For the text-containing cell, return its midpoint in [x, y] coordinate format. 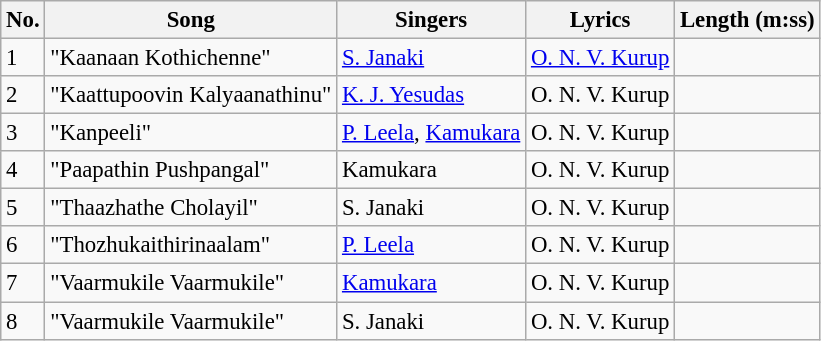
5 [23, 208]
"Kaattupoovin Kalyaanathinu" [191, 95]
4 [23, 170]
1 [23, 58]
8 [23, 321]
Singers [432, 20]
P. Leela [432, 245]
6 [23, 245]
Length (m:ss) [748, 20]
3 [23, 133]
Lyrics [600, 20]
"Thaazhathe Cholayil" [191, 208]
"Kanpeeli" [191, 133]
K. J. Yesudas [432, 95]
"Paapathin Pushpangal" [191, 170]
P. Leela, Kamukara [432, 133]
7 [23, 283]
No. [23, 20]
2 [23, 95]
"Kaanaan Kothichenne" [191, 58]
Song [191, 20]
"Thozhukaithirinaalam" [191, 245]
